Provide the [x, y] coordinate of the cell's center where the given text is located.  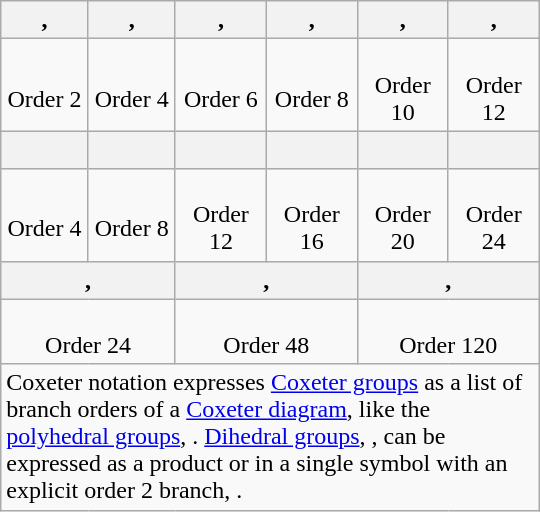
Order 48 [266, 332]
Order 10 [402, 85]
Order 6 [220, 85]
Order 2 [44, 85]
Order 20 [402, 215]
Order 16 [312, 215]
Order 120 [448, 332]
